Detect which cell encompasses the target text, then output its (X, Y) center coordinate. 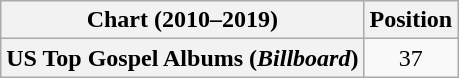
Chart (2010–2019) (182, 20)
Position (411, 20)
37 (411, 58)
US Top Gospel Albums (Billboard) (182, 58)
